Detect which cell encompasses the target text, then output its (X, Y) center coordinate. 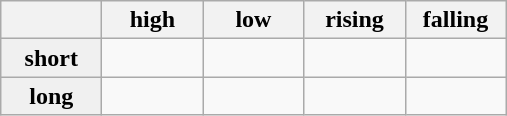
high (152, 20)
rising (354, 20)
falling (456, 20)
short (52, 58)
long (52, 96)
low (254, 20)
